Output the (X, Y) coordinate of the center of the cell containing the given text.  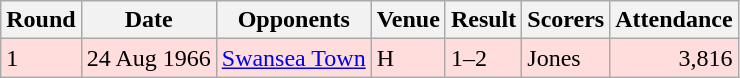
24 Aug 1966 (148, 58)
Scorers (566, 20)
Round (41, 20)
Venue (408, 20)
H (408, 58)
3,816 (674, 58)
Swansea Town (294, 58)
Result (483, 20)
Opponents (294, 20)
1–2 (483, 58)
Date (148, 20)
Attendance (674, 20)
Jones (566, 58)
1 (41, 58)
